Detect which cell encompasses the target text, then output its (x, y) center coordinate. 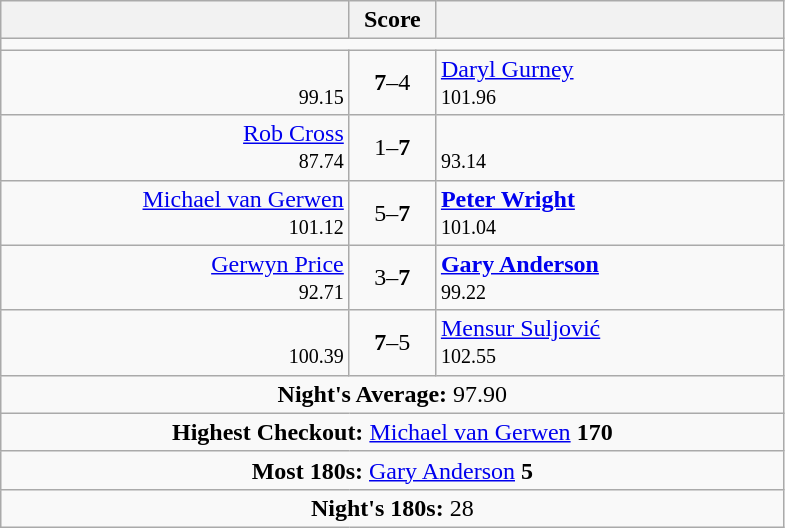
1–7 (392, 148)
Daryl Gurney 101.96 (610, 82)
Gerwyn Price 92.71 (176, 278)
Mensur Suljović 102.55 (610, 342)
99.15 (176, 82)
100.39 (176, 342)
5–7 (392, 212)
Gary Anderson 99.22 (610, 278)
Night's 180s: 28 (392, 508)
Score (392, 20)
Night's Average: 97.90 (392, 394)
3–7 (392, 278)
Highest Checkout: Michael van Gerwen 170 (392, 432)
Peter Wright 101.04 (610, 212)
Michael van Gerwen 101.12 (176, 212)
7–4 (392, 82)
Most 180s: Gary Anderson 5 (392, 470)
93.14 (610, 148)
7–5 (392, 342)
Rob Cross 87.74 (176, 148)
